For the text-containing cell, return its midpoint in (x, y) coordinate format. 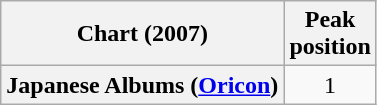
Chart (2007) (142, 34)
1 (330, 85)
Japanese Albums (Oricon) (142, 85)
Peakposition (330, 34)
